Pinpoint the cell where the given text exists, returning its [X, Y] midpoint coordinate. 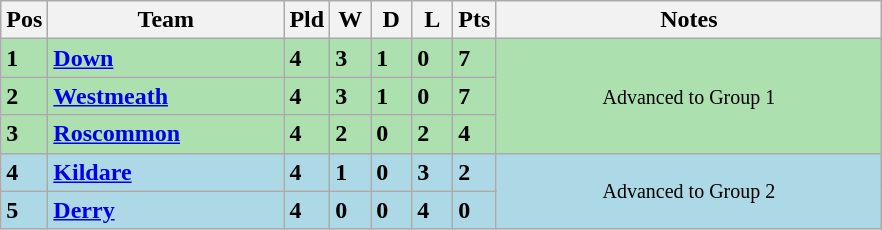
Down [166, 58]
Westmeath [166, 96]
D [392, 20]
Derry [166, 210]
Kildare [166, 172]
Notes [689, 20]
Pos [24, 20]
Advanced to Group 1 [689, 96]
Pts [474, 20]
5 [24, 210]
L [432, 20]
Roscommon [166, 134]
Team [166, 20]
Advanced to Group 2 [689, 191]
Pld [307, 20]
W [350, 20]
